Return (x, y) of the center of cell containing provided text 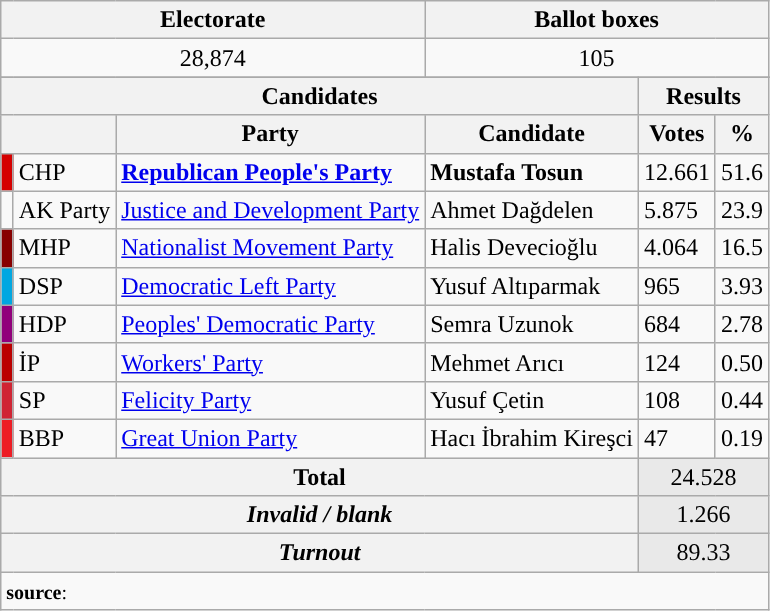
BBP (64, 438)
124 (676, 362)
Mustafa Tosun (532, 172)
16.5 (742, 248)
2.78 (742, 324)
105 (597, 58)
DSP (64, 286)
Halis Devecioğlu (532, 248)
3.93 (742, 286)
28,874 (213, 58)
Results (703, 96)
Democratic Left Party (270, 286)
Turnout (320, 553)
Nationalist Movement Party (270, 248)
Workers' Party (270, 362)
Invalid / blank (320, 515)
SP (64, 400)
0.44 (742, 400)
Peoples' Democratic Party (270, 324)
Yusuf Altıparmak (532, 286)
Votes (676, 134)
684 (676, 324)
Yusuf Çetin (532, 400)
MHP (64, 248)
1.266 (703, 515)
47 (676, 438)
89.33 (703, 553)
4.064 (676, 248)
0.50 (742, 362)
Candidates (320, 96)
İP (64, 362)
Republican People's Party (270, 172)
Party (270, 134)
Ballot boxes (597, 20)
5.875 (676, 210)
108 (676, 400)
Great Union Party (270, 438)
Electorate (213, 20)
Justice and Development Party (270, 210)
AK Party (64, 210)
23.9 (742, 210)
HDP (64, 324)
Hacı İbrahim Kireşci (532, 438)
Ahmet Dağdelen (532, 210)
Semra Uzunok (532, 324)
Felicity Party (270, 400)
965 (676, 286)
source: (385, 591)
% (742, 134)
Mehmet Arıcı (532, 362)
CHP (64, 172)
Total (320, 477)
51.6 (742, 172)
0.19 (742, 438)
Candidate (532, 134)
12.661 (676, 172)
24.528 (703, 477)
